Locate the cell with the specified text and output its [X, Y] center coordinate. 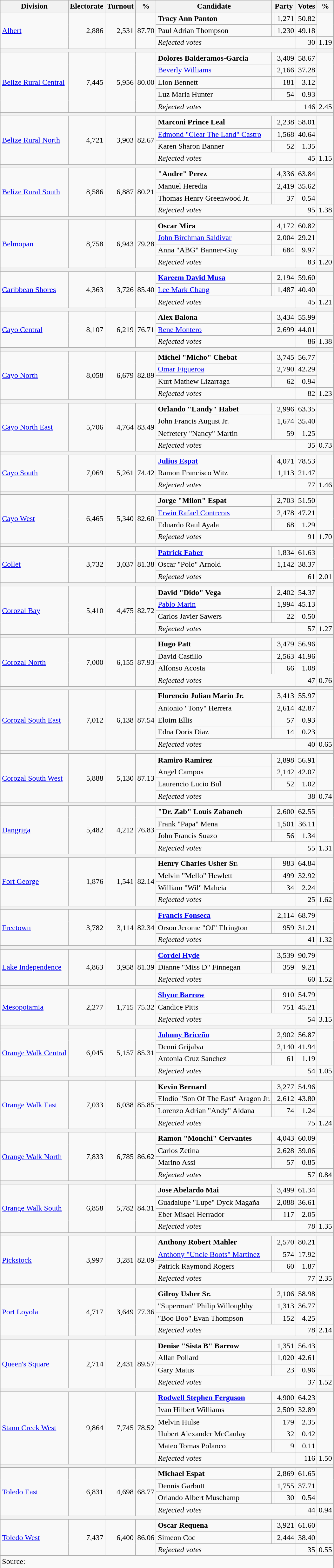
6,831 [87, 1492]
56 [286, 836]
Ramon Francisco Witz [214, 473]
9,864 [87, 1428]
6,465 [87, 519]
1,755 [286, 1486]
0.65 [325, 744]
Orson Jerome "OJ" Elrington [214, 927]
William "Wil" Maheia [214, 888]
Stann Creek West [34, 1428]
"Andre" Perez [214, 174]
3,479 [286, 644]
44 [306, 1510]
Hubert Alexander McCaulay [214, 1434]
2,886 [87, 30]
Karen Sharon Banner [214, 146]
2.45 [325, 106]
5,340 [120, 519]
83 [306, 262]
0.76 [325, 680]
Carlos Javier Sawers [214, 616]
Lee Mark Chang [214, 290]
4,336 [286, 174]
2,563 [286, 656]
Paul Adrian Thompson [214, 30]
1.25 [306, 433]
Orlando Albert Muschamp [214, 1498]
2,612 [286, 1098]
Carlos Zetina [214, 1151]
2,570 [286, 1242]
359 [286, 967]
Cordel Hyde [214, 955]
Orange Walk North [34, 1157]
56.77 [306, 357]
2,431 [120, 1364]
499 [286, 876]
Division [34, 6]
2,478 [286, 513]
31.21 [306, 927]
5,782 [120, 1208]
68.79 [306, 915]
Kevin Bernard [214, 1086]
Laurencio Lucio Bul [214, 784]
7,445 [87, 82]
Corozal South East [34, 720]
56.96 [306, 644]
8,107 [87, 330]
Oscar Mira [214, 226]
Cayo North East [34, 427]
2,402 [286, 592]
2,996 [286, 409]
1.15 [325, 158]
2,444 [286, 1538]
David "Dido" Vega [214, 592]
Henry Charles Usher Sr. [214, 864]
Corozal Bay [34, 610]
1,994 [286, 604]
60.09 [306, 1138]
2.01 [325, 577]
2,699 [286, 330]
983 [286, 864]
58.67 [306, 58]
2,703 [286, 501]
0.50 [306, 616]
Antonio "Tony" Herrera [214, 708]
68.77 [146, 1492]
38.40 [306, 1538]
Ramiro Ramirez [214, 760]
Melvin "Mello" Hewlett [214, 876]
82 [306, 393]
2,194 [286, 277]
90.79 [306, 955]
9 [286, 1446]
Toledo East [34, 1492]
Melvin Hulse [214, 1422]
36.77 [306, 1306]
Queen's Square [34, 1364]
Rodwell Stephen Ferguson [214, 1398]
82.89 [146, 375]
Dangriga [34, 830]
62.55 [306, 812]
40.64 [306, 134]
14 [286, 732]
74.42 [146, 473]
64.23 [306, 1398]
32 [286, 1434]
82.09 [146, 1260]
3,281 [120, 1260]
Antonia Cruz Sanchez [214, 1059]
2,790 [286, 369]
751 [286, 1007]
2,277 [87, 1007]
3,539 [286, 955]
87.54 [146, 720]
574 [286, 1254]
Allan Pollard [214, 1358]
4,698 [120, 1492]
6,679 [120, 375]
Votes [306, 6]
Eloim Ellis [214, 720]
41.96 [306, 656]
79.28 [146, 244]
32.92 [306, 876]
41 [306, 939]
1,715 [120, 1007]
5,956 [120, 82]
86.62 [146, 1157]
38 [306, 796]
Lake Independence [34, 967]
44.01 [306, 330]
1.62 [325, 900]
Simeon Coc [214, 1538]
42.07 [306, 772]
152 [286, 1318]
85.31 [146, 1053]
36.61 [306, 1202]
Julius Espat [214, 461]
84.31 [146, 1208]
1,313 [286, 1306]
Turnout [120, 6]
61.60 [306, 1525]
Shyne Barrow [214, 995]
1,876 [87, 882]
59 [286, 433]
35.62 [306, 186]
66 [286, 668]
Denise "Sista B" Barrow [214, 1346]
87.70 [146, 30]
Freetown [34, 927]
82.34 [146, 927]
1,020 [286, 1358]
55.97 [306, 696]
3,958 [120, 967]
56.87 [306, 1035]
77.36 [146, 1312]
0.73 [325, 445]
2,600 [286, 812]
Fort George [34, 882]
95 [306, 210]
83.49 [146, 427]
4,172 [286, 226]
6,219 [120, 330]
Eber Misael Herrador [214, 1214]
2,902 [286, 1035]
Jorge "Milon" Espat [214, 501]
Marino Assi [214, 1163]
4,721 [87, 140]
Lorenzo Adrian "Andy" Aldana [214, 1111]
7,833 [87, 1157]
1.20 [325, 262]
4,475 [120, 610]
2.05 [306, 1214]
Gary Matus [214, 1370]
Manuel Heredia [214, 186]
1,351 [286, 1346]
4,071 [286, 461]
5,157 [120, 1053]
68 [286, 525]
Dennis Garbutt [214, 1486]
2.24 [306, 888]
63.35 [306, 409]
87.13 [146, 778]
Mesopotamia [34, 1007]
John Francis Suazo [214, 836]
3,732 [87, 564]
85.40 [146, 290]
86.06 [146, 1538]
0.85 [306, 1163]
Cayo West [34, 519]
3,037 [120, 564]
Cayo North [34, 375]
29.21 [306, 238]
1,568 [286, 134]
86 [306, 342]
75.32 [146, 1007]
Angel Campos [214, 772]
2,106 [286, 1294]
80.00 [146, 82]
684 [286, 250]
6,785 [120, 1157]
1,271 [286, 18]
Orange Walk South [34, 1208]
3.12 [306, 82]
1.23 [325, 393]
78.53 [306, 461]
116 [306, 1458]
Albert [34, 30]
50.82 [306, 18]
Guadalupe "Lupe" Dyck Magaña [214, 1202]
8,586 [87, 192]
5,261 [120, 473]
17.92 [306, 1254]
Mateo Tomas Polanco [214, 1446]
61.34 [306, 1190]
1,113 [286, 473]
David Castillo [214, 656]
1.32 [325, 939]
146 [306, 106]
Gilroy Usher Sr. [214, 1294]
4,900 [286, 1398]
2,142 [286, 772]
"Superman" Philip Willoughby [214, 1306]
Cayo Central [34, 330]
0.55 [325, 1550]
1,541 [120, 882]
1,501 [286, 824]
4,863 [87, 967]
Belize Rural South [34, 192]
Candice Pitts [214, 1007]
Ramon "Monchi" Cervantes [214, 1138]
Belize Rural Central [34, 82]
3,434 [286, 317]
Anthony Robert Mahler [214, 1242]
4,043 [286, 1138]
2,531 [120, 30]
7,437 [87, 1538]
3,413 [286, 696]
Thomas Henry Greenwood Jr. [214, 198]
Francis Fonseca [214, 915]
55 [306, 848]
3,726 [120, 290]
3,782 [87, 927]
5,410 [87, 610]
Corozal South West [34, 778]
1.87 [306, 1266]
4,764 [120, 427]
3,277 [286, 1086]
Alfonso Acosta [214, 668]
5,888 [87, 778]
5,706 [87, 427]
58.98 [306, 1294]
Pablo Marin [214, 604]
54.37 [306, 592]
21.47 [306, 473]
6,045 [87, 1053]
1,487 [286, 290]
5,130 [120, 778]
Dolores Balderamos-Garcia [214, 58]
Caribbean Shores [34, 290]
9.21 [306, 967]
Dianne "Miss D" Finnegan [214, 967]
Eduardo Raul Ayala [214, 525]
2,714 [87, 1364]
36.11 [306, 824]
1,834 [286, 552]
89.57 [146, 1364]
51.50 [306, 501]
Elodio "Son Of The East" Aragon Jr. [214, 1098]
85.85 [146, 1104]
2,898 [286, 760]
2,004 [286, 238]
3,649 [120, 1312]
910 [286, 995]
4,212 [120, 830]
9.97 [306, 250]
34 [286, 888]
3,114 [120, 927]
2,088 [286, 1202]
Belize Rural North [34, 140]
56.91 [306, 760]
Beverly Williams [214, 70]
82.60 [146, 519]
Electorate [87, 6]
78.52 [146, 1428]
54.96 [306, 1086]
22 [286, 616]
1.21 [325, 302]
6,138 [120, 720]
6,943 [120, 244]
58.01 [306, 122]
0.11 [306, 1446]
Florencio Julian Marin Jr. [214, 696]
0.96 [306, 1370]
61.63 [306, 552]
Corozal North [34, 662]
3,997 [87, 1260]
2,166 [286, 70]
2,614 [286, 708]
42.29 [306, 369]
Lion Bennett [214, 82]
64.84 [306, 864]
40.40 [306, 290]
2,628 [286, 1151]
Omar Figueroa [214, 369]
Hugo Patt [214, 644]
0.23 [306, 732]
76.83 [146, 830]
1,142 [286, 564]
Nefretery "Nancy" Martin [214, 433]
Edmond "Clear The Land" Castro [214, 134]
0.84 [325, 1175]
4,363 [87, 290]
Rene Montero [214, 330]
John Francis August Jr. [214, 421]
23 [286, 1370]
"Boo Boo" Evan Thompson [214, 1318]
8,758 [87, 244]
42.87 [306, 708]
Orange Walk Central [34, 1053]
47.21 [306, 513]
Kurt Mathew Lizarraga [214, 381]
6,155 [120, 662]
3,745 [286, 357]
41.94 [306, 1047]
7,033 [87, 1104]
7,069 [87, 473]
25 [306, 900]
Orlando "Landy" Habet [214, 409]
47 [306, 680]
54.79 [306, 995]
Marconi Prince Leal [214, 122]
43.80 [306, 1098]
3,499 [286, 1190]
6,038 [120, 1104]
60.82 [306, 226]
61.65 [306, 1474]
7,000 [87, 662]
0.74 [325, 796]
2,419 [286, 186]
Oscar Requena [214, 1525]
Toledo West [34, 1538]
2.14 [325, 1330]
2,509 [286, 1410]
82.72 [146, 610]
7,745 [120, 1428]
6,887 [120, 192]
Ivan Hilbert Williams [214, 1410]
Patrick Faber [214, 552]
1.29 [306, 525]
63.84 [306, 174]
91 [306, 537]
75 [306, 1123]
1.31 [325, 848]
0.42 [306, 1434]
3,921 [286, 1525]
5,482 [87, 830]
179 [286, 1422]
82.67 [146, 140]
Pickstock [34, 1260]
Cayo South [34, 473]
Alex Balona [214, 317]
76.71 [146, 330]
39.06 [306, 1151]
Frank "Papa" Mena [214, 824]
56.43 [306, 1346]
3,903 [120, 140]
38.37 [306, 564]
Candidate [214, 6]
2,114 [286, 915]
Belmopan [34, 244]
1.02 [306, 784]
Party [284, 6]
6,858 [87, 1208]
87.93 [146, 662]
49.18 [306, 30]
Collet [34, 564]
1.34 [306, 836]
45.21 [306, 1007]
2,140 [286, 1047]
7,012 [87, 720]
Orange Walk East [34, 1104]
32.89 [306, 1410]
Johnny Briceño [214, 1035]
Michael Espat [214, 1474]
4.25 [306, 1318]
62 [286, 381]
40 [306, 744]
81.39 [146, 967]
2,238 [286, 122]
37.28 [306, 70]
Denni Grijalva [214, 1047]
37.71 [306, 1486]
3,409 [286, 58]
Anna "ABG" Banner-Guy [214, 250]
1.50 [325, 1458]
81.38 [146, 564]
Jose Abelardo Mai [214, 1190]
4,717 [87, 1312]
Anthony "Uncle Boots" Martinez [214, 1254]
Source: [167, 1562]
Erwin Rafael Contreras [214, 513]
74 [286, 1111]
59.60 [306, 277]
35.40 [306, 421]
55.99 [306, 317]
8,058 [87, 375]
6,400 [120, 1538]
Edna Doris Diaz [214, 732]
John Birchman Saldivar [214, 238]
1.08 [306, 668]
2,869 [286, 1474]
1,674 [286, 421]
Michel "Micho" Chebat [214, 357]
Patrick Raymond Rogers [214, 1266]
"Dr. Zab" Louis Zabaneh [214, 812]
Kareem David Musa [214, 277]
959 [286, 927]
1.46 [325, 485]
1.70 [325, 537]
Tracy Ann Panton [214, 18]
3.15 [325, 1019]
1.27 [325, 628]
82.14 [146, 882]
181 [286, 82]
117 [286, 1214]
45.13 [306, 604]
1.05 [325, 1071]
Oscar "Polo" Arnold [214, 564]
Luz Maria Hunter [214, 94]
1,230 [286, 30]
Port Loyola [34, 1312]
42.61 [306, 1358]
